Pinpoint the cell where the given text exists, returning its (X, Y) midpoint coordinate. 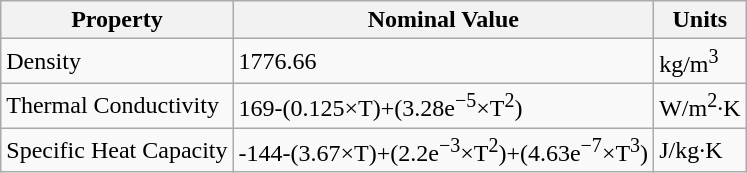
1776.66 (444, 62)
Thermal Conductivity (117, 106)
-144-(3.67×T)+(2.2e−3×T2)+(4.63e−7×T3) (444, 150)
169-(0.125×T)+(3.28e−5×T2) (444, 106)
Nominal Value (444, 20)
Property (117, 20)
Density (117, 62)
J/kg·K (700, 150)
kg/m3 (700, 62)
Units (700, 20)
Specific Heat Capacity (117, 150)
W/m2·K (700, 106)
